Find where the given text appears and provide that cell's center as (x, y) coordinate. 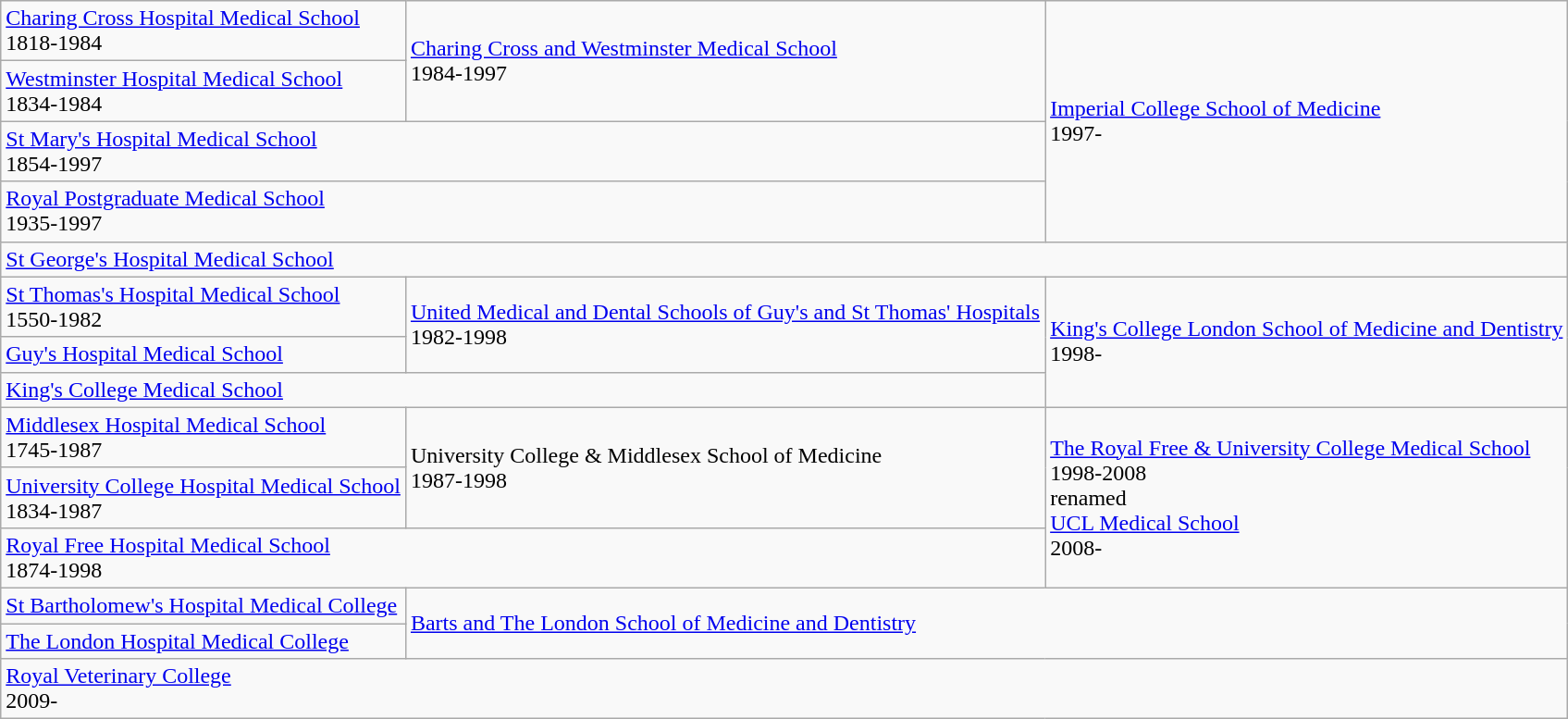
The London Hospital Medical College (204, 641)
Imperial College School of Medicine1997- (1306, 121)
Royal Veterinary College 2009- (784, 688)
University College Hospital Medical School 1834-1987 (204, 498)
Royal Free Hospital Medical School1874-1998 (524, 557)
St George's Hospital Medical School (784, 259)
Charing Cross Hospital Medical School1818-1984 (204, 31)
St Mary's Hospital Medical School1854-1997 (524, 152)
Westminster Hospital Medical School1834-1984 (204, 91)
Royal Postgraduate Medical School1935-1997 (524, 211)
St Thomas's Hospital Medical School1550-1982 (204, 307)
St Bartholomew's Hospital Medical College (204, 605)
Guy's Hospital Medical School (204, 354)
United Medical and Dental Schools of Guy's and St Thomas' Hospitals1982-1998 (725, 324)
King's College London School of Medicine and Dentistry1998- (1306, 342)
The Royal Free & University College Medical School1998-2008renamedUCL Medical School2008- (1306, 498)
Barts and The London School of Medicine and Dentistry (986, 623)
Middlesex Hospital Medical School1745-1987 (204, 437)
University College & Middlesex School of Medicine1987-1998 (725, 467)
Charing Cross and Westminster Medical School1984-1997 (725, 61)
King's College Medical School (524, 390)
